Return the [x, y] coordinate for the center point of the cell that contains the specified text.  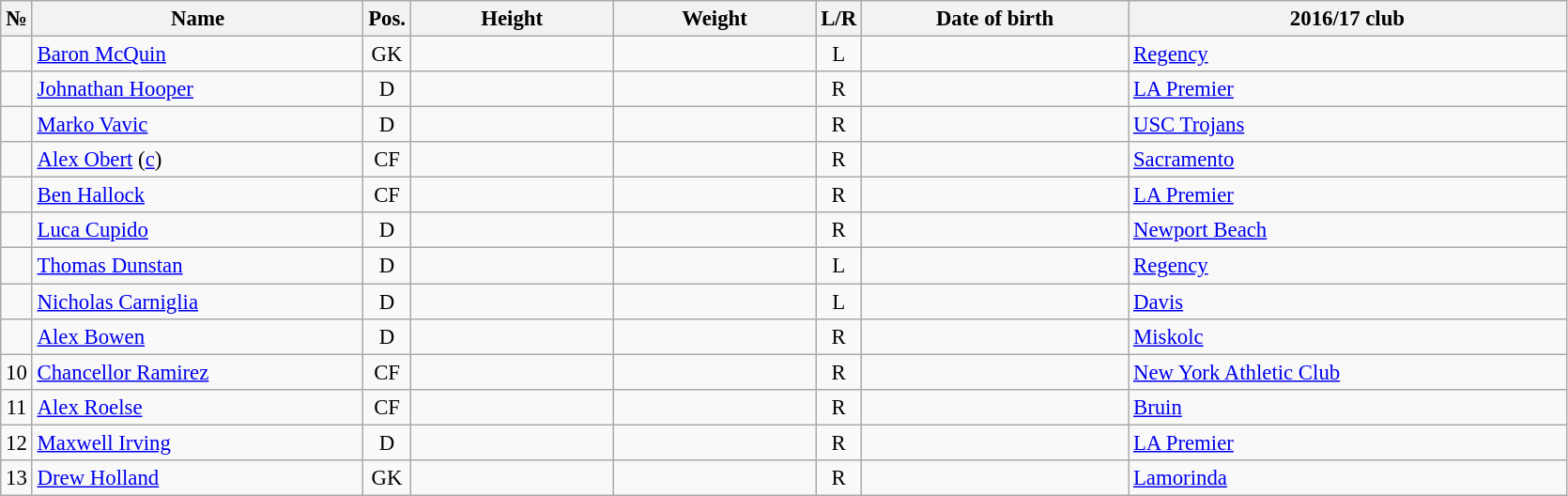
Sacramento [1348, 160]
Drew Holland [197, 478]
Baron McQuin [197, 54]
12 [17, 442]
Alex Bowen [197, 336]
Alex Roelse [197, 407]
Lamorinda [1348, 478]
13 [17, 478]
Ben Hallock [197, 195]
Johnathan Hooper [197, 89]
Marko Vavic [197, 125]
Miskolc [1348, 336]
Bruin [1348, 407]
Maxwell Irving [197, 442]
L/R [839, 19]
Nicholas Carniglia [197, 302]
Date of birth [994, 19]
11 [17, 407]
10 [17, 372]
Davis [1348, 302]
Newport Beach [1348, 230]
№ [17, 19]
Height [512, 19]
Name [197, 19]
Thomas Dunstan [197, 266]
USC Trojans [1348, 125]
Luca Cupido [197, 230]
Chancellor Ramirez [197, 372]
New York Athletic Club [1348, 372]
Pos. [387, 19]
Weight [715, 19]
Alex Obert (c) [197, 160]
2016/17 club [1348, 19]
